Search for the cell housing the specified text and yield its (X, Y) center coordinate. 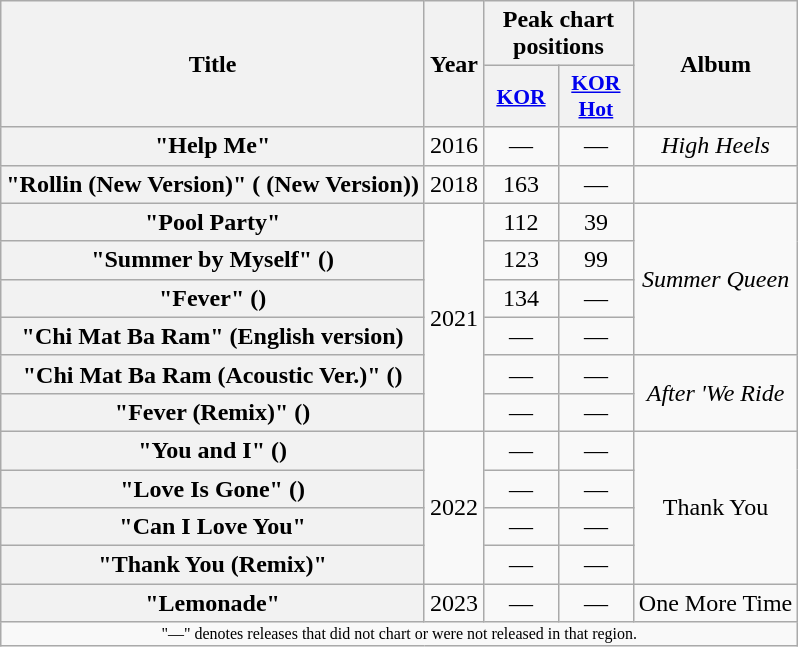
One More Time (715, 603)
99 (596, 260)
2018 (454, 184)
Thank You (715, 507)
"Summer by Myself" () (213, 260)
"Chi Mat Ba Ram (Acoustic Ver.)" () (213, 374)
"Help Me" (213, 146)
"Fever (Remix)" () (213, 412)
2021 (454, 317)
2022 (454, 507)
"Rollin (New Version)" ( (New Version)) (213, 184)
Summer Queen (715, 279)
KOR (522, 96)
"You and I" () (213, 450)
Album (715, 64)
Peak chart positions (559, 34)
After 'We Ride (715, 393)
2016 (454, 146)
"Pool Party" (213, 222)
112 (522, 222)
123 (522, 260)
Title (213, 64)
134 (522, 298)
163 (522, 184)
"Lemonade" (213, 603)
"—" denotes releases that did not chart or were not released in that region. (400, 634)
2023 (454, 603)
"Can I Love You" (213, 527)
39 (596, 222)
"Love Is Gone" () (213, 489)
KORHot (596, 96)
Year (454, 64)
"Fever" () (213, 298)
"Chi Mat Ba Ram" (English version) (213, 336)
"Thank You (Remix)" (213, 565)
High Heels (715, 146)
